Detect which cell encompasses the target text, then output its (X, Y) center coordinate. 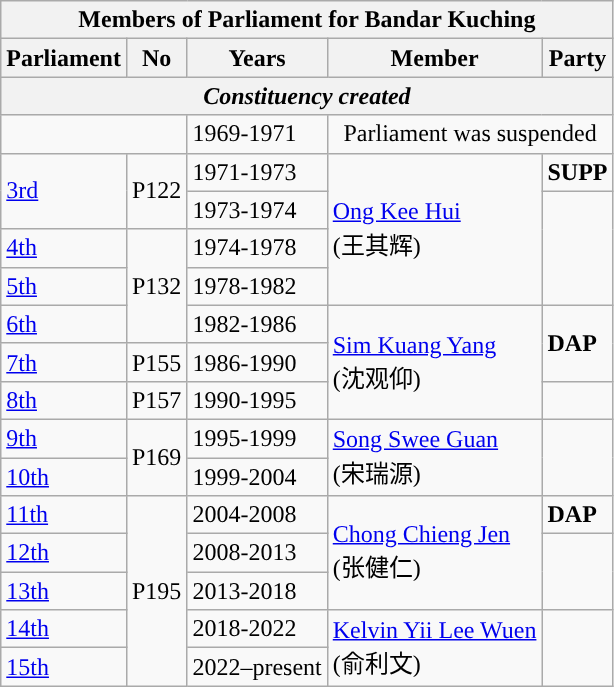
1995-1999 (257, 438)
12th (64, 553)
2008-2013 (257, 553)
1971-1973 (257, 172)
14th (64, 629)
Party (578, 58)
1999-2004 (257, 477)
3rd (64, 191)
SUPP (578, 172)
2004-2008 (257, 515)
13th (64, 591)
4th (64, 248)
11th (64, 515)
Chong Chieng Jen (张健仁) (434, 553)
Years (257, 58)
2013-2018 (257, 591)
Constituency created (307, 96)
5th (64, 286)
9th (64, 438)
2022–present (257, 667)
6th (64, 324)
Song Swee Guan (宋瑞源) (434, 457)
2018-2022 (257, 629)
1978-1982 (257, 286)
Member (434, 58)
1973-1974 (257, 210)
1990-1995 (257, 400)
Sim Kuang Yang (沈观仰) (434, 362)
Ong Kee Hui (王其辉) (434, 229)
Kelvin Yii Lee Wuen (俞利文) (434, 648)
P157 (156, 400)
Members of Parliament for Bandar Kuching (307, 20)
8th (64, 400)
15th (64, 667)
No (156, 58)
10th (64, 477)
P169 (156, 457)
1969-1971 (257, 134)
P122 (156, 191)
1986-1990 (257, 362)
P195 (156, 591)
1982-1986 (257, 324)
7th (64, 362)
P132 (156, 286)
Parliament (64, 58)
P155 (156, 362)
Parliament was suspended (470, 134)
1974-1978 (257, 248)
